Return (x, y) of the center of cell containing provided text 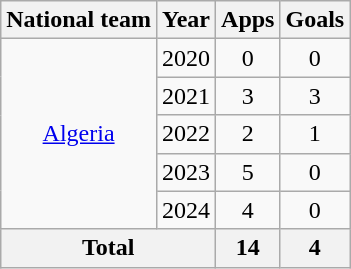
2 (248, 134)
2020 (186, 58)
2022 (186, 134)
National team (79, 20)
2021 (186, 96)
5 (248, 172)
1 (315, 134)
Goals (315, 20)
2023 (186, 172)
Total (108, 248)
14 (248, 248)
Apps (248, 20)
Algeria (79, 134)
2024 (186, 210)
Year (186, 20)
